From the cell containing the given text, extract its center point as (X, Y) coordinate. 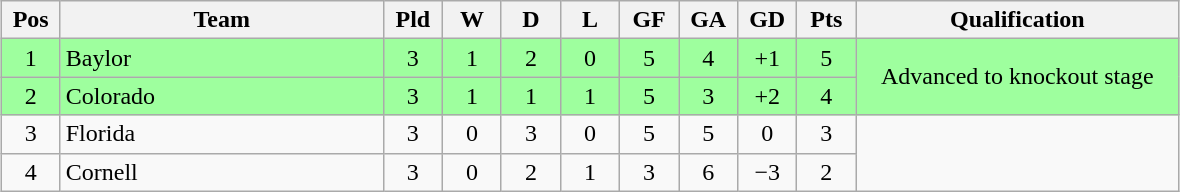
D (530, 20)
Pts (826, 20)
+2 (768, 96)
L (590, 20)
+1 (768, 58)
Colorado (222, 96)
6 (708, 172)
Pos (30, 20)
W (472, 20)
Florida (222, 134)
Team (222, 20)
Cornell (222, 172)
Baylor (222, 58)
GD (768, 20)
Advanced to knockout stage (1018, 77)
−3 (768, 172)
GA (708, 20)
GF (650, 20)
Pld (412, 20)
Qualification (1018, 20)
